Search for the cell housing the specified text and yield its [X, Y] center coordinate. 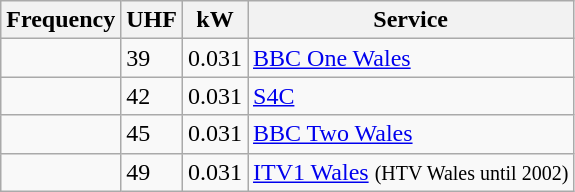
ITV1 Wales (HTV Wales until 2002) [411, 172]
Frequency [61, 20]
kW [214, 20]
39 [152, 58]
BBC One Wales [411, 58]
49 [152, 172]
45 [152, 134]
S4C [411, 96]
42 [152, 96]
UHF [152, 20]
Service [411, 20]
BBC Two Wales [411, 134]
